Provide the (X, Y) coordinate of the cell's center where the given text is located.  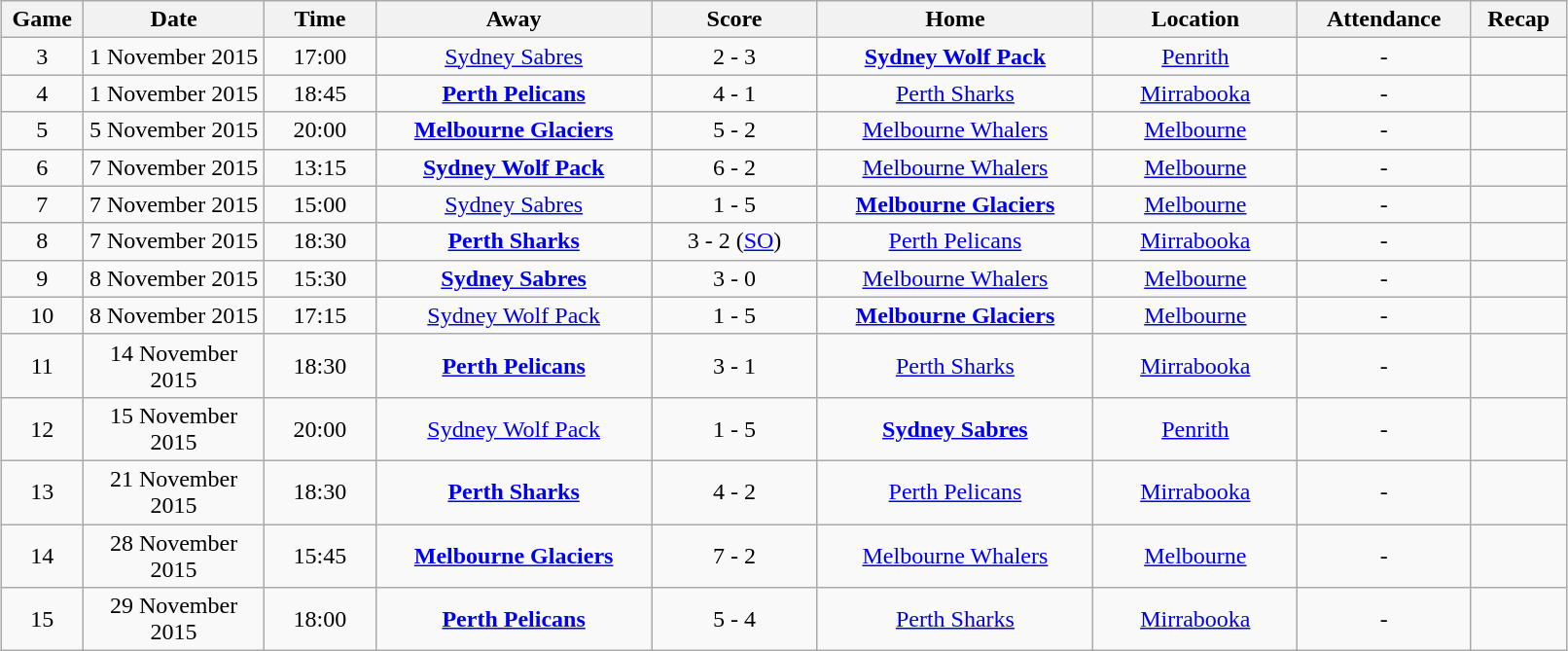
17:00 (321, 56)
15:30 (321, 278)
8 (43, 241)
14 November 2015 (174, 366)
5 (43, 130)
Game (43, 19)
18:45 (321, 93)
Attendance (1383, 19)
Recap (1518, 19)
3 - 1 (734, 366)
29 November 2015 (174, 619)
3 - 0 (734, 278)
4 (43, 93)
15 (43, 619)
11 (43, 366)
3 - 2 (SO) (734, 241)
14 (43, 555)
5 - 4 (734, 619)
2 - 3 (734, 56)
4 - 2 (734, 492)
21 November 2015 (174, 492)
7 - 2 (734, 555)
15:45 (321, 555)
10 (43, 315)
Date (174, 19)
18:00 (321, 619)
3 (43, 56)
5 November 2015 (174, 130)
Score (734, 19)
Time (321, 19)
Location (1195, 19)
6 - 2 (734, 167)
12 (43, 428)
15 November 2015 (174, 428)
6 (43, 167)
15:00 (321, 204)
13:15 (321, 167)
5 - 2 (734, 130)
13 (43, 492)
28 November 2015 (174, 555)
9 (43, 278)
4 - 1 (734, 93)
Home (955, 19)
7 (43, 204)
Away (514, 19)
17:15 (321, 315)
